Detect which cell encompasses the target text, then output its (X, Y) center coordinate. 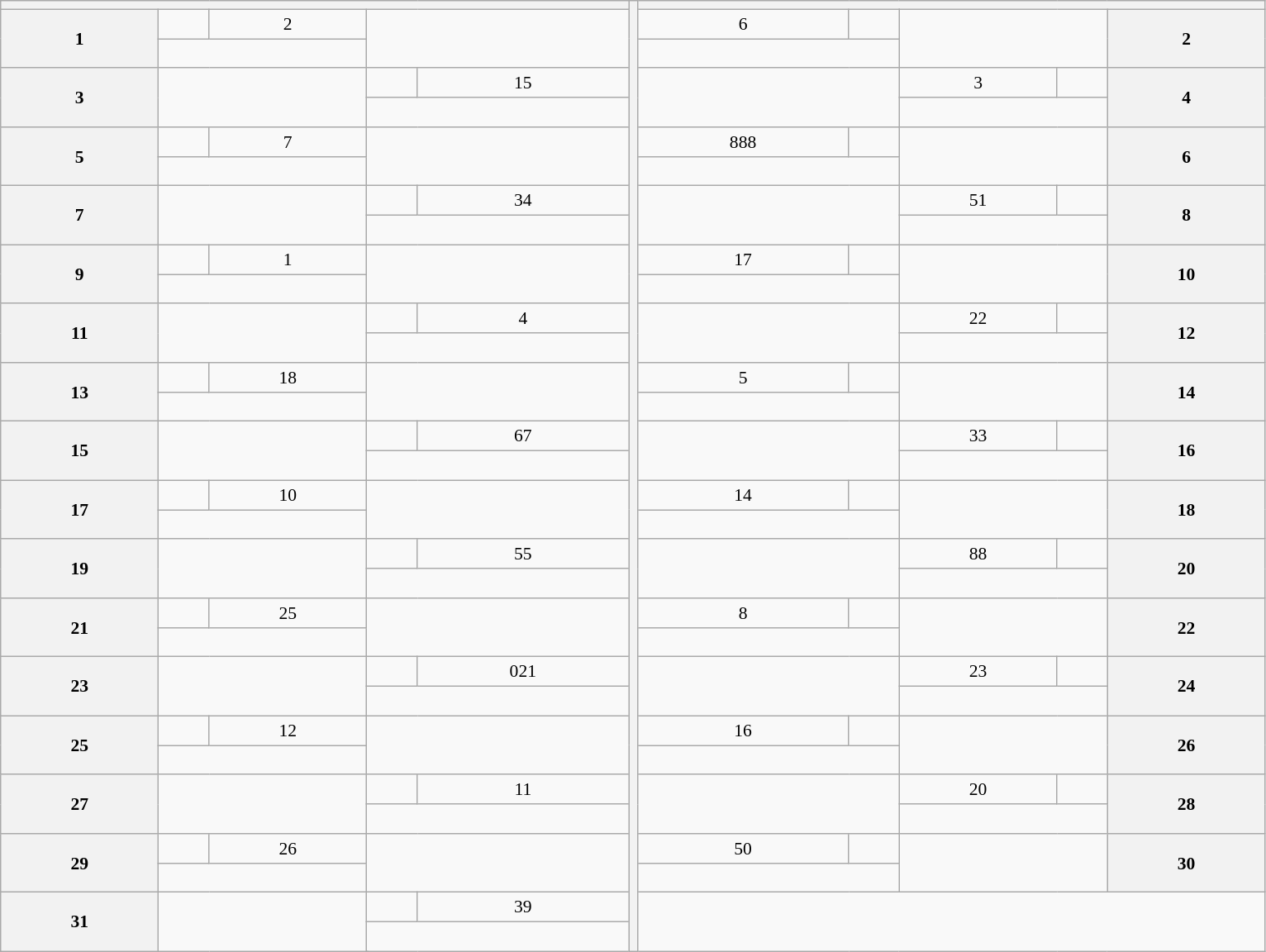
31 (79, 922)
29 (79, 863)
30 (1187, 863)
88 (978, 555)
33 (978, 436)
50 (743, 849)
21 (79, 628)
67 (523, 436)
888 (743, 142)
27 (79, 805)
9 (79, 274)
021 (523, 672)
39 (523, 907)
24 (1187, 686)
55 (523, 555)
34 (523, 201)
28 (1187, 805)
19 (79, 569)
13 (79, 392)
51 (978, 201)
